Return (X, Y) of the center of cell containing provided text 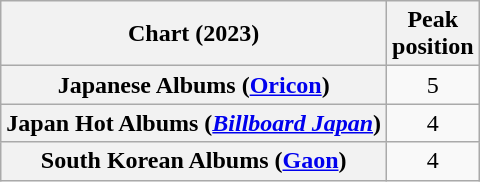
Japan Hot Albums (Billboard Japan) (194, 123)
Chart (2023) (194, 34)
South Korean Albums (Gaon) (194, 161)
Japanese Albums (Oricon) (194, 85)
5 (433, 85)
Peakposition (433, 34)
